Scan for the cell matching the given text and deliver its [x, y] coordinate at center. 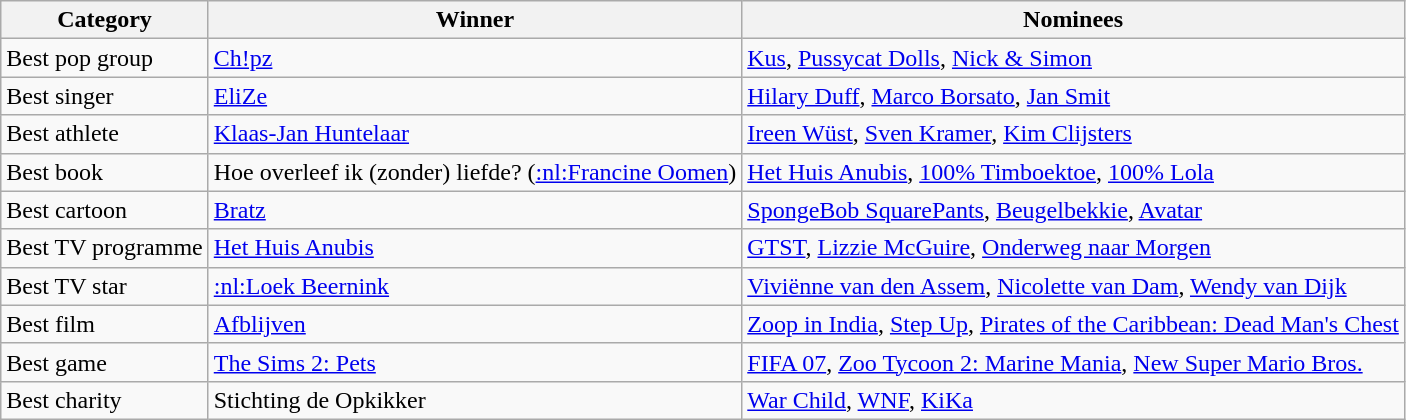
War Child, WNF, KiKa [1074, 400]
Hilary Duff, Marco Borsato, Jan Smit [1074, 96]
Best game [104, 362]
The Sims 2: Pets [475, 362]
Category [104, 20]
Bratz [475, 210]
Best film [104, 324]
EliZe [475, 96]
Klaas-Jan Huntelaar [475, 134]
Hoe overleef ik (zonder) liefde? (:nl:Francine Oomen) [475, 172]
SpongeBob SquarePants, Beugelbekkie, Avatar [1074, 210]
:nl:Loek Beernink [475, 286]
Kus, Pussycat Dolls, Nick & Simon [1074, 58]
Het Huis Anubis [475, 248]
Viviënne van den Assem, Nicolette van Dam, Wendy van Dijk [1074, 286]
Best TV star [104, 286]
Het Huis Anubis, 100% Timboektoe, 100% Lola [1074, 172]
Winner [475, 20]
Ch!pz [475, 58]
FIFA 07, Zoo Tycoon 2: Marine Mania, New Super Mario Bros. [1074, 362]
Ireen Wüst, Sven Kramer, Kim Clijsters [1074, 134]
Stichting de Opkikker [475, 400]
Afblijven [475, 324]
Best pop group [104, 58]
GTST, Lizzie McGuire, Onderweg naar Morgen [1074, 248]
Nominees [1074, 20]
Best charity [104, 400]
Best cartoon [104, 210]
Best TV programme [104, 248]
Best book [104, 172]
Zoop in India, Step Up, Pirates of the Caribbean: Dead Man's Chest [1074, 324]
Best athlete [104, 134]
Best singer [104, 96]
